Output the (x, y) coordinate of the center of the cell containing the given text.  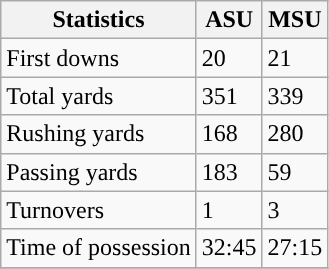
351 (229, 96)
339 (295, 96)
Statistics (99, 20)
21 (295, 58)
Rushing yards (99, 134)
168 (229, 134)
ASU (229, 20)
32:45 (229, 248)
MSU (295, 20)
183 (229, 172)
3 (295, 210)
59 (295, 172)
20 (229, 58)
Time of possession (99, 248)
280 (295, 134)
Passing yards (99, 172)
First downs (99, 58)
1 (229, 210)
27:15 (295, 248)
Total yards (99, 96)
Turnovers (99, 210)
